Determine the (x, y) coordinate at the center of the cell enclosing the given text.  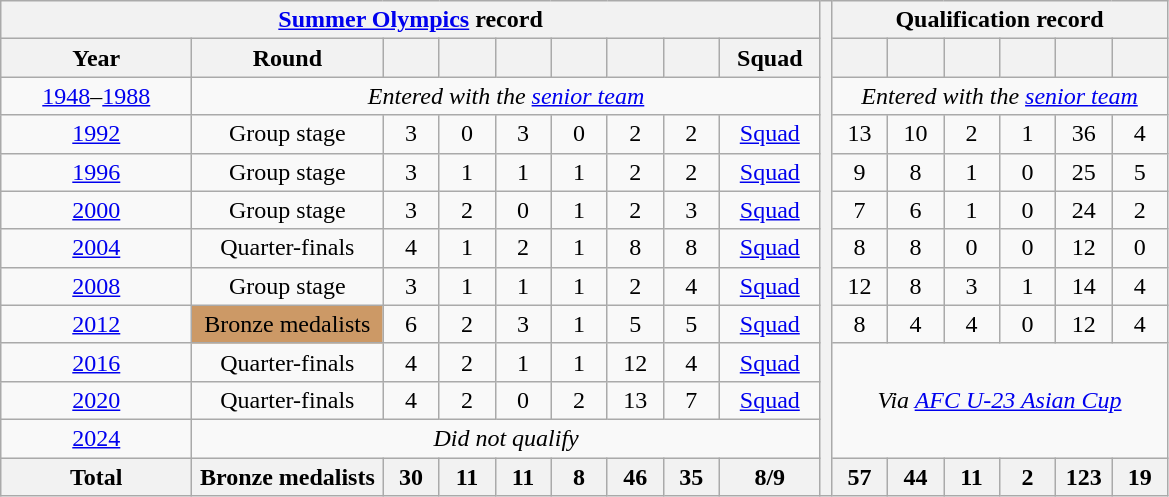
24 (1084, 210)
36 (1084, 134)
Total (96, 477)
2008 (96, 286)
44 (915, 477)
46 (635, 477)
2000 (96, 210)
1948–1988 (96, 96)
1992 (96, 134)
19 (1140, 477)
8/9 (770, 477)
9 (859, 172)
35 (691, 477)
2020 (96, 400)
30 (411, 477)
Via AFC U-23 Asian Cup (999, 400)
2024 (96, 438)
2012 (96, 324)
Round (288, 58)
Year (96, 58)
57 (859, 477)
2004 (96, 248)
Did not qualify (506, 438)
123 (1084, 477)
14 (1084, 286)
10 (915, 134)
25 (1084, 172)
1996 (96, 172)
2016 (96, 362)
Qualification record (999, 20)
Summer Olympics record (411, 20)
